For the text-containing cell, return its midpoint in (X, Y) coordinate format. 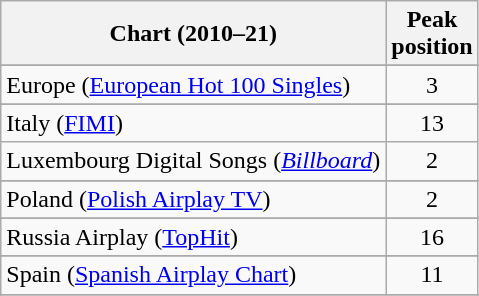
Italy (FIMI) (194, 123)
Chart (2010–21) (194, 34)
Peakposition (432, 34)
Europe (European Hot 100 Singles) (194, 85)
13 (432, 123)
Luxembourg Digital Songs (Billboard) (194, 161)
Russia Airplay (TopHit) (194, 237)
3 (432, 85)
Spain (Spanish Airplay Chart) (194, 275)
Poland (Polish Airplay TV) (194, 199)
11 (432, 275)
16 (432, 237)
